Extract the [X, Y] coordinate from the center of the cell holding the provided text.  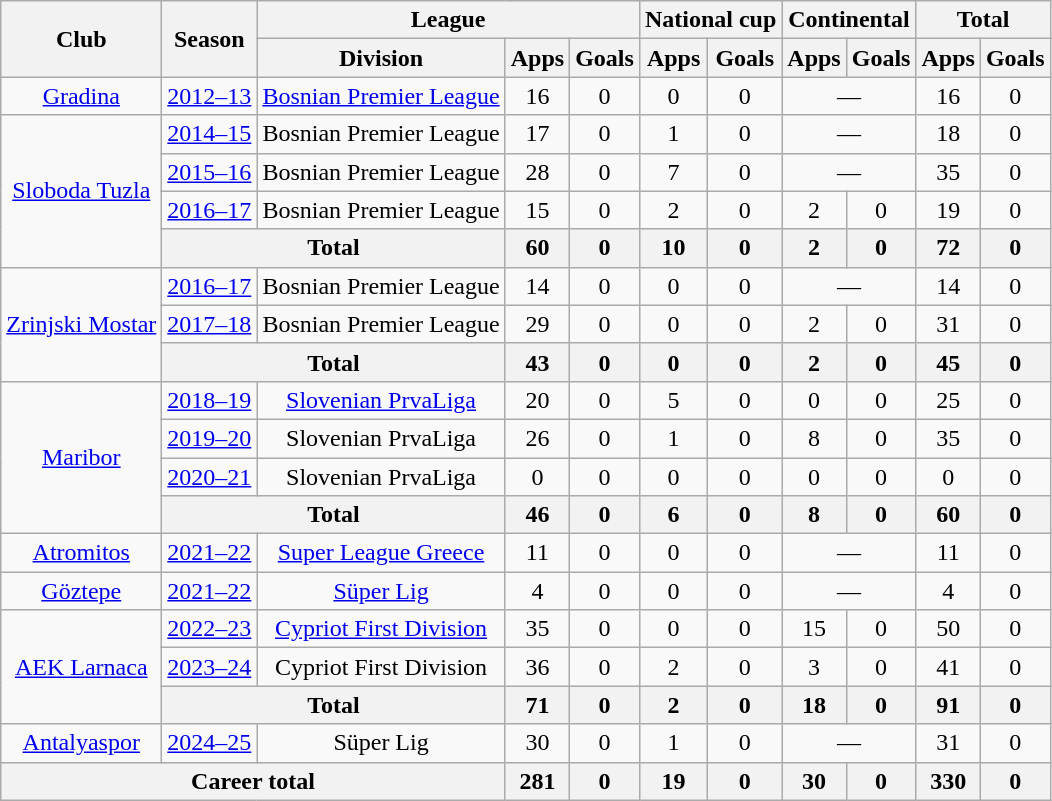
41 [948, 667]
3 [814, 667]
2018–19 [210, 400]
League [448, 20]
Continental [849, 20]
2022–23 [210, 629]
2017–18 [210, 324]
91 [948, 705]
6 [673, 515]
2020–21 [210, 477]
28 [537, 172]
2019–20 [210, 438]
72 [948, 248]
29 [537, 324]
2024–25 [210, 743]
71 [537, 705]
Antalyaspor [82, 743]
7 [673, 172]
Sloboda Tuzla [82, 191]
5 [673, 400]
2015–16 [210, 172]
10 [673, 248]
2012–13 [210, 96]
45 [948, 362]
43 [537, 362]
2014–15 [210, 134]
281 [537, 781]
National cup [710, 20]
Season [210, 39]
50 [948, 629]
Super League Greece [381, 553]
20 [537, 400]
Club [82, 39]
Gradina [82, 96]
Atromitos [82, 553]
330 [948, 781]
26 [537, 438]
Division [381, 58]
Maribor [82, 457]
36 [537, 667]
Göztepe [82, 591]
Zrinjski Mostar [82, 324]
Career total [253, 781]
25 [948, 400]
46 [537, 515]
17 [537, 134]
AEK Larnaca [82, 667]
2023–24 [210, 667]
